For the text-containing cell, return its midpoint in (X, Y) coordinate format. 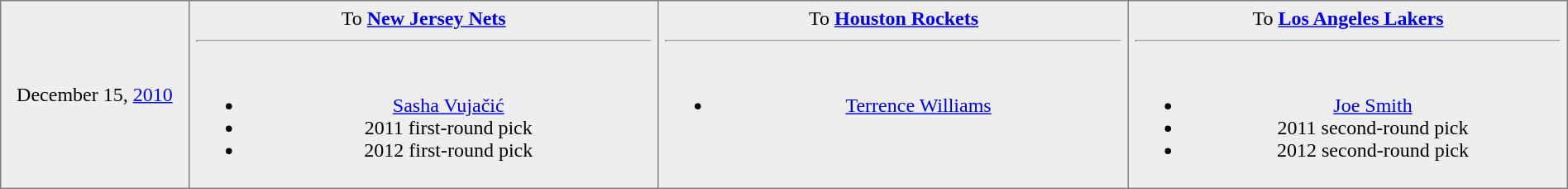
December 15, 2010 (94, 94)
To New Jersey Nets Sasha Vujačić2011 first-round pick2012 first-round pick (423, 94)
To Houston Rockets Terrence Williams (893, 94)
To Los Angeles Lakers Joe Smith2011 second-round pick2012 second-round pick (1348, 94)
